For the text-containing cell, return its midpoint in [x, y] coordinate format. 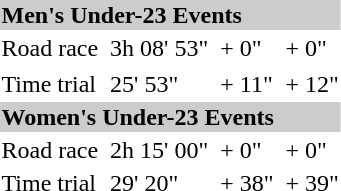
3h 08' 53" [160, 48]
+ 11" [247, 84]
Time trial [50, 84]
+ 12" [312, 84]
2h 15' 00" [160, 150]
Men's Under-23 Events [170, 15]
Women's Under-23 Events [170, 117]
25' 53" [160, 84]
